Scan for the cell matching the given text and deliver its (X, Y) coordinate at center. 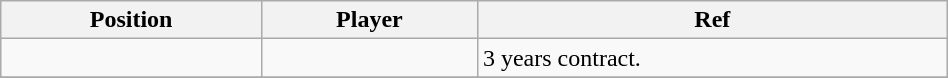
Position (132, 20)
Player (369, 20)
Ref (712, 20)
3 years contract. (712, 58)
